Provide the [X, Y] coordinate of the cell's center where the given text is located.  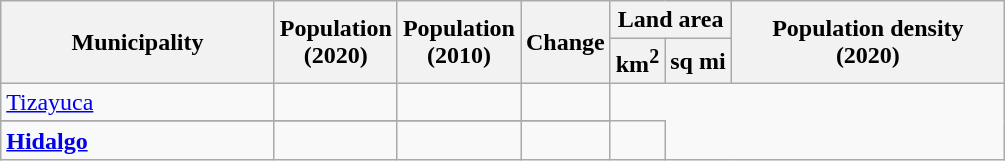
Land area [670, 20]
Tizayuca [138, 102]
sq mi [698, 62]
Hidalgo [138, 140]
Municipality [138, 42]
Population density(2020) [868, 42]
Population(2020) [336, 42]
Change [565, 42]
Population(2010) [458, 42]
km2 [637, 62]
